Return the (x, y) coordinate for the center point of the cell that contains the specified text.  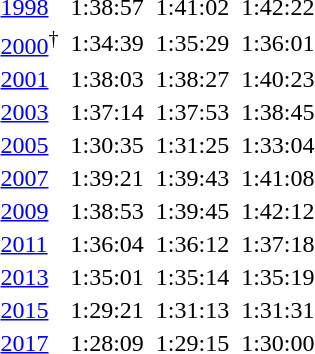
1:31:25 (192, 145)
1:35:14 (192, 277)
1:30:35 (107, 145)
1:39:21 (107, 178)
1:37:53 (192, 112)
1:38:03 (107, 79)
1:36:04 (107, 244)
1:39:45 (192, 211)
1:36:12 (192, 244)
1:38:53 (107, 211)
1:39:43 (192, 178)
1:35:29 (192, 43)
1:37:14 (107, 112)
1:38:27 (192, 79)
1:35:01 (107, 277)
1:29:21 (107, 310)
1:31:13 (192, 310)
1:34:39 (107, 43)
